Search for the cell housing the specified text and yield its [X, Y] center coordinate. 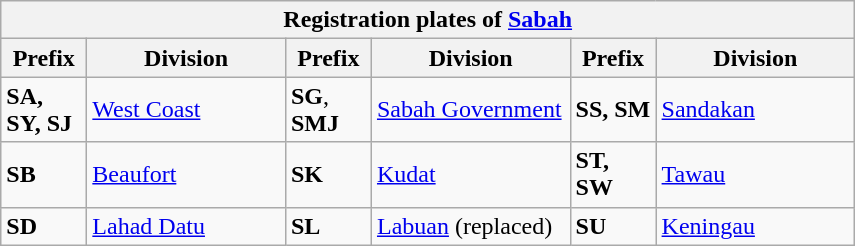
Beaufort [186, 174]
SA, SY, SJ [44, 110]
SL [328, 226]
Tawau [756, 174]
Keningau [756, 226]
West Coast [186, 110]
Registration plates of Sabah [428, 20]
SG, SMJ [328, 110]
Sandakan [756, 110]
Lahad Datu [186, 226]
Sabah Government [470, 110]
Labuan (replaced) [470, 226]
Kudat [470, 174]
SB [44, 174]
SD [44, 226]
SU [613, 226]
ST, SW [613, 174]
SK [328, 174]
SS, SM [613, 110]
